Pinpoint the cell where the given text exists, returning its (X, Y) midpoint coordinate. 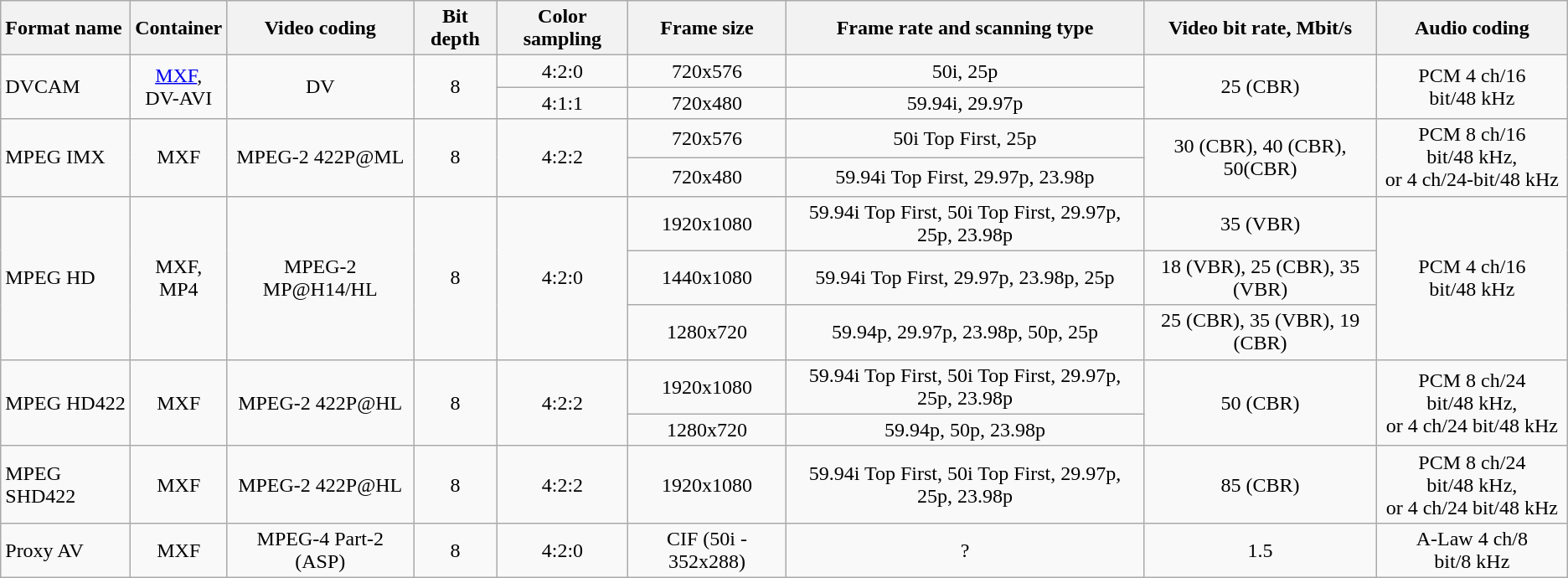
MPEG-2 422P@ML (320, 157)
4:1:1 (562, 103)
MPEG-4 Part-2 (ASP) (320, 550)
59.94i, 29.97p (965, 103)
A-Law 4 ch/8 bit/8 kHz (1472, 550)
Proxy AV (65, 550)
1.5 (1261, 550)
59.94i Top First, 29.97p, 23.98p (965, 177)
PCM 8 ch/16 bit/48 kHz, or 4 ch/24-bit/48 kHz (1472, 157)
30 (CBR), 40 (CBR), 50(CBR) (1261, 157)
1440x1080 (707, 278)
59.94p, 29.97p, 23.98p, 50p, 25p (965, 332)
MPEG IMX (65, 157)
50 (CBR) (1261, 402)
Video bit rate, Mbit/s (1261, 28)
DV (320, 87)
MXF,MP4 (179, 278)
59.94p, 50p, 23.98p (965, 430)
MPEG SHD422 (65, 484)
Audio coding (1472, 28)
MPEG HD422 (65, 402)
Frame rate and scanning type (965, 28)
CIF (50i - 352x288) (707, 550)
MXF, DV-AVI (179, 87)
25 (CBR), 35 (VBR), 19 (CBR) (1261, 332)
Container (179, 28)
Format name (65, 28)
Video coding (320, 28)
DVCAM (65, 87)
59.94i Top First, 29.97p, 23.98p, 25p (965, 278)
35 (VBR) (1261, 223)
Bit depth (456, 28)
25 (CBR) (1261, 87)
MPEG-2 MP@H14/HL (320, 278)
Frame size (707, 28)
85 (CBR) (1261, 484)
MPEG HD (65, 278)
Color sampling (562, 28)
? (965, 550)
50i, 25p (965, 71)
18 (VBR), 25 (CBR), 35 (VBR) (1261, 278)
50i Top First, 25p (965, 138)
